For the text-containing cell, return its midpoint in (X, Y) coordinate format. 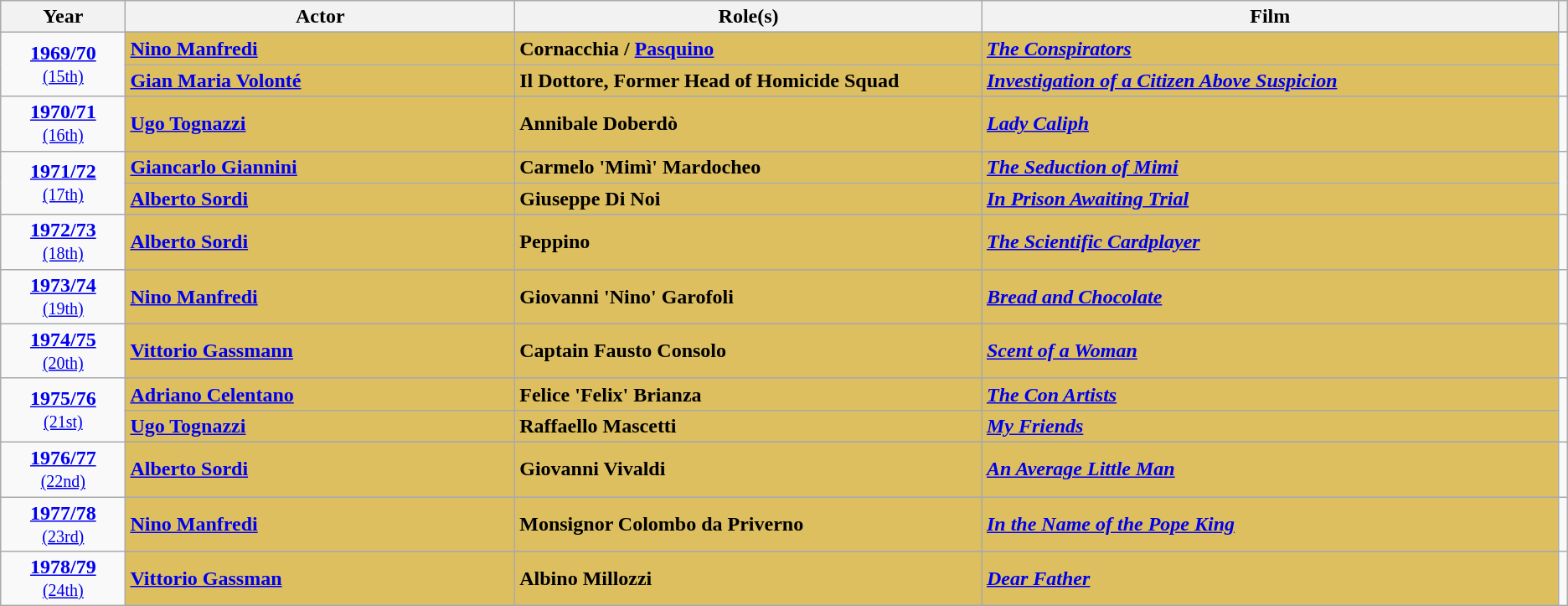
Il Dottore, Former Head of Homicide Squad (749, 80)
In Prison Awaiting Trial (1270, 199)
Role(s) (749, 17)
An Average Little Man (1270, 469)
Peppino (749, 241)
The Seduction of Mimi (1270, 167)
1970/71(16th) (64, 124)
Annibale Doberdò (749, 124)
Year (64, 17)
1977/78(23rd) (64, 523)
1976/77(22nd) (64, 469)
Giovanni 'Nino' Garofoli (749, 297)
1971/72(17th) (64, 183)
1974/75(20th) (64, 350)
Dear Father (1270, 578)
Adriano Celentano (320, 394)
Scent of a Woman (1270, 350)
Monsignor Colombo da Priverno (749, 523)
1973/74(19th) (64, 297)
Investigation of a Citizen Above Suspicion (1270, 80)
Giancarlo Giannini (320, 167)
The Scientific Cardplayer (1270, 241)
Vittorio Gassmann (320, 350)
Vittorio Gassman (320, 578)
The Conspirators (1270, 49)
1975/76(21st) (64, 410)
Carmelo 'Mimì' Mardocheo (749, 167)
Film (1270, 17)
1978/79(24th) (64, 578)
1969/70(15th) (64, 65)
The Con Artists (1270, 394)
Actor (320, 17)
Giovanni Vivaldi (749, 469)
Raffaello Mascetti (749, 426)
Bread and Chocolate (1270, 297)
My Friends (1270, 426)
Captain Fausto Consolo (749, 350)
Felice 'Felix' Brianza (749, 394)
Albino Millozzi (749, 578)
Giuseppe Di Noi (749, 199)
Cornacchia / Pasquino (749, 49)
In the Name of the Pope King (1270, 523)
Gian Maria Volonté (320, 80)
Lady Caliph (1270, 124)
1972/73(18th) (64, 241)
